Determine the [X, Y] coordinate at the center of the cell enclosing the given text.  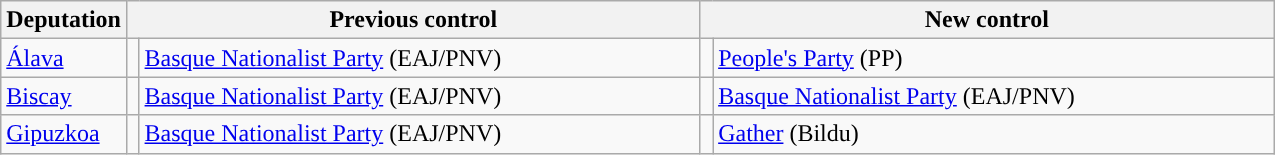
Deputation [64, 20]
Álava [64, 58]
New control [987, 20]
Previous control [413, 20]
Gather (Bildu) [994, 134]
Gipuzkoa [64, 134]
Biscay [64, 96]
People's Party (PP) [994, 58]
